Extract the (X, Y) coordinate from the center of the cell holding the provided text.  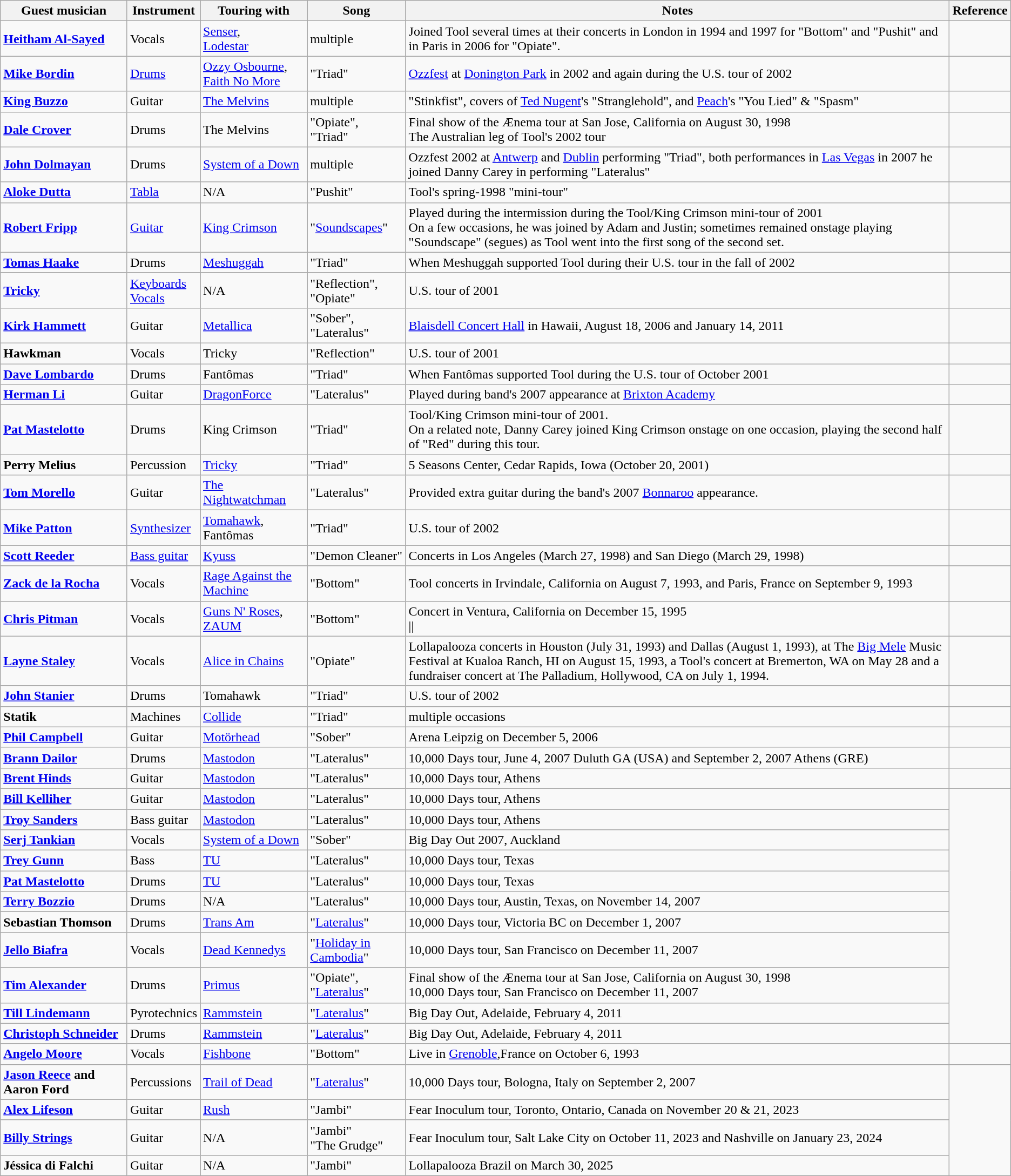
Live in Grenoble,France on October 6, 1993 (677, 1054)
Ozzfest at Donington Park in 2002 and again during the U.S. tour of 2002 (677, 73)
Synthesizer (163, 528)
Tim Alexander (64, 985)
Senser,Lodestar (254, 39)
Trail of Dead (254, 1082)
Jéssica di Falchi (64, 1165)
multiple occasions (677, 717)
Pyrotechnics (163, 1013)
Jello Biafra (64, 950)
10,000 Days tour, Victoria BC on December 1, 2007 (677, 922)
Alice in Chains (254, 661)
Dave Lombardo (64, 374)
Billy Strings (64, 1137)
Ozzy Osbourne,Faith No More (254, 73)
Played during band's 2007 appearance at Brixton Academy (677, 395)
Meshuggah (254, 262)
"Opiate" (356, 661)
Trey Gunn (64, 861)
Arena Leipzig on December 5, 2006 (677, 737)
Reference (980, 11)
Guest musician (64, 11)
Brann Dailor (64, 758)
Troy Sanders (64, 819)
KeyboardsVocals (163, 290)
Concerts in Los Angeles (March 27, 1998) and San Diego (March 29, 1998) (677, 556)
Chris Pitman (64, 619)
Final show of the Ænema tour at San Jose, California on August 30, 1998 The Australian leg of Tool's 2002 tour (677, 130)
Tomahawk,Fantômas (254, 528)
Instrument (163, 11)
Bass (163, 861)
"Opiate","Triad" (356, 130)
Tabla (163, 192)
Rage Against the Machine (254, 583)
Big Day Out 2007, Auckland (677, 840)
Fear Inoculum tour, Toronto, Ontario, Canada on November 20 & 21, 2023 (677, 1110)
Tool concerts in Irvindale, California on August 7, 1993, and Paris, France on September 9, 1993 (677, 583)
Blaisdell Concert Hall in Hawaii, August 18, 2006 and January 14, 2011 (677, 325)
Tom Morello (64, 492)
Rush (254, 1110)
Guns N' Roses, ZAUM (254, 619)
Percussions (163, 1082)
John Stanier (64, 696)
The Nightwatchman (254, 492)
DragonForce (254, 395)
"Soundscapes" (356, 227)
10,000 Days tour, Austin, Texas, on November 14, 2007 (677, 902)
Tomahawk (254, 696)
10,000 Days tour, June 4, 2007 Duluth GA (USA) and September 2, 2007 Athens (GRE) (677, 758)
When Fantômas supported Tool during the U.S. tour of October 2001 (677, 374)
Mike Bordin (64, 73)
10,000 Days tour, San Francisco on December 11, 2007 (677, 950)
Joined Tool several times at their concerts in London in 1994 and 1997 for "Bottom" and "Pushit" and in Paris in 2006 for "Opiate". (677, 39)
"Opiate","Lateralus" (356, 985)
Notes (677, 11)
Angelo Moore (64, 1054)
Alex Lifeson (64, 1110)
Tomas Haake (64, 262)
Perry Melius (64, 465)
Tool's spring-1998 "mini-tour" (677, 192)
Mike Patton (64, 528)
Terry Bozzio (64, 902)
"Reflection" (356, 353)
Dale Crover (64, 130)
Christoph Schneider (64, 1033)
Till Lindemann (64, 1013)
Touring with (254, 11)
Percussion (163, 465)
Heitham Al-Sayed (64, 39)
Provided extra guitar during the band's 2007 Bonnaroo appearance. (677, 492)
Dead Kennedys (254, 950)
"Holiday in Cambodia" (356, 950)
Final show of the Ænema tour at San Jose, California on August 30, 1998 10,000 Days tour, San Francisco on December 11, 2007 (677, 985)
Metallica (254, 325)
"Sober", "Lateralus" (356, 325)
Kyuss (254, 556)
Collide (254, 717)
"Jambi" "The Grudge" (356, 1137)
Zack de la Rocha (64, 583)
Jason Reece and Aaron Ford (64, 1082)
Primus (254, 985)
5 Seasons Center, Cedar Rapids, Iowa (October 20, 2001) (677, 465)
Robert Fripp (64, 227)
Herman Li (64, 395)
"Stinkfist", covers of Ted Nugent's "Stranglehold", and Peach's "You Lied" & "Spasm" (677, 102)
Sebastian Thomson (64, 922)
Statik (64, 717)
10,000 Days tour, Bologna, Italy on September 2, 2007 (677, 1082)
Layne Staley (64, 661)
Brent Hinds (64, 778)
Concert in Ventura, California on December 15, 1995|| (677, 619)
Fishbone (254, 1054)
"Pushit" (356, 192)
Song (356, 11)
"Reflection","Opiate" (356, 290)
Fantômas (254, 374)
Fear Inoculum tour, Salt Lake City on October 11, 2023 and Nashville on January 23, 2024 (677, 1137)
Bill Kelliher (64, 799)
"Demon Cleaner" (356, 556)
Scott Reeder (64, 556)
Serj Tankian (64, 840)
Trans Am (254, 922)
Lollapalooza Brazil on March 30, 2025 (677, 1165)
King Buzzo (64, 102)
John Dolmayan (64, 164)
Ozzfest 2002 at Antwerp and Dublin performing "Triad", both performances in Las Vegas in 2007 he joined Danny Carey in performing "Lateralus" (677, 164)
Phil Campbell (64, 737)
When Meshuggah supported Tool during their U.S. tour in the fall of 2002 (677, 262)
Hawkman (64, 353)
Machines (163, 717)
Kirk Hammett (64, 325)
Motörhead (254, 737)
Aloke Dutta (64, 192)
